Pinpoint the cell where the given text exists, returning its (x, y) midpoint coordinate. 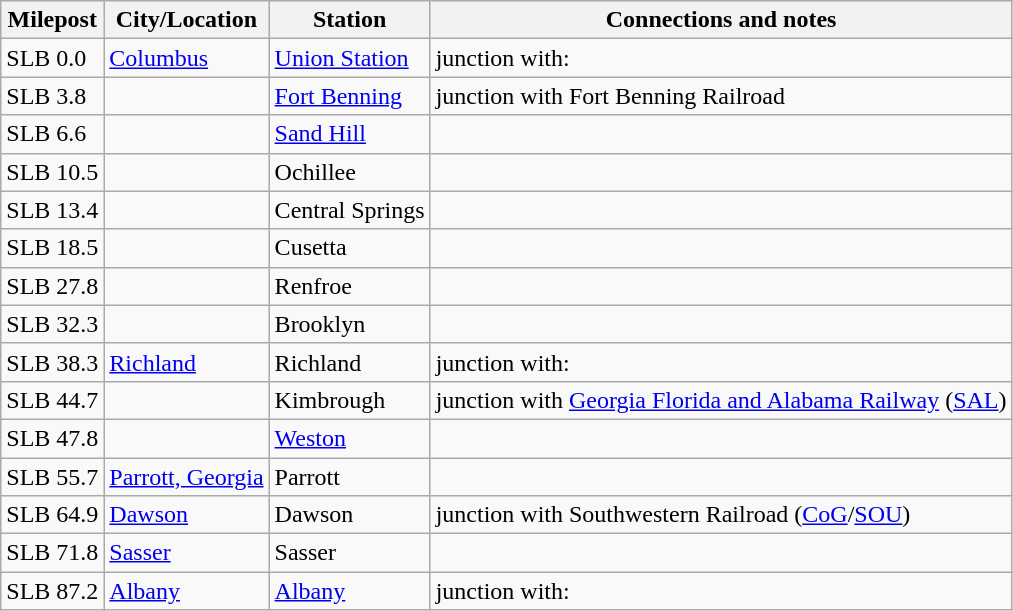
junction with Southwestern Railroad (CoG/SOU) (721, 515)
SLB 44.7 (52, 400)
SLB 38.3 (52, 362)
SLB 18.5 (52, 248)
Renfroe (350, 286)
SLB 71.8 (52, 553)
SLB 32.3 (52, 324)
Parrott (350, 477)
Weston (350, 438)
Columbus (186, 58)
Fort Benning (350, 96)
Ochillee (350, 172)
Central Springs (350, 210)
SLB 10.5 (52, 172)
junction with Fort Benning Railroad (721, 96)
SLB 55.7 (52, 477)
SLB 47.8 (52, 438)
City/Location (186, 20)
Brooklyn (350, 324)
Station (350, 20)
Milepost (52, 20)
Kimbrough (350, 400)
SLB 27.8 (52, 286)
Sand Hill (350, 134)
Connections and notes (721, 20)
SLB 13.4 (52, 210)
SLB 87.2 (52, 591)
SLB 3.8 (52, 96)
SLB 0.0 (52, 58)
Parrott, Georgia (186, 477)
SLB 6.6 (52, 134)
Cusetta (350, 248)
Union Station (350, 58)
junction with Georgia Florida and Alabama Railway (SAL) (721, 400)
SLB 64.9 (52, 515)
